Locate the cell with the specified text and output its [X, Y] center coordinate. 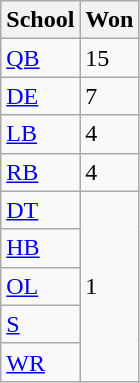
HB [40, 248]
LB [40, 134]
DE [40, 96]
Won [110, 20]
15 [110, 58]
RB [40, 172]
WR [40, 362]
School [40, 20]
QB [40, 58]
DT [40, 210]
OL [40, 286]
S [40, 324]
1 [110, 286]
7 [110, 96]
